From the cell containing the given text, extract its center point as (x, y) coordinate. 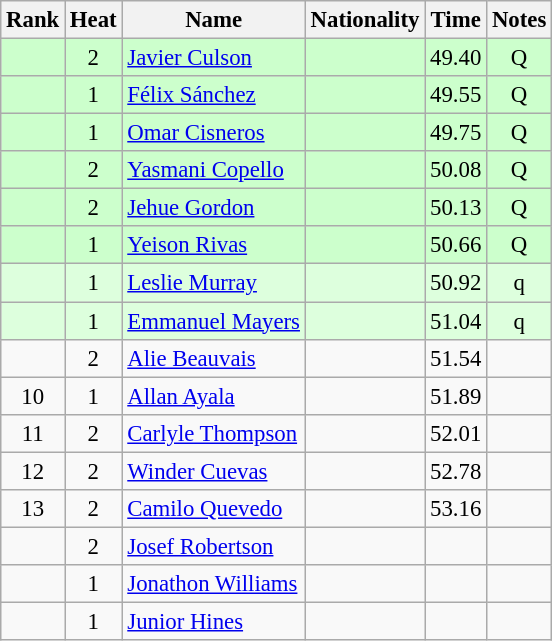
Junior Hines (214, 621)
Javier Culson (214, 58)
52.01 (456, 433)
Yasmani Copello (214, 170)
10 (33, 396)
Jehue Gordon (214, 208)
50.66 (456, 245)
49.75 (456, 133)
13 (33, 509)
Winder Cuevas (214, 471)
52.78 (456, 471)
Jonathon Williams (214, 584)
50.13 (456, 208)
Nationality (364, 20)
Yeison Rivas (214, 245)
51.04 (456, 321)
11 (33, 433)
50.92 (456, 283)
Heat (94, 20)
Omar Cisneros (214, 133)
Emmanuel Mayers (214, 321)
Alie Beauvais (214, 358)
50.08 (456, 170)
Camilo Quevedo (214, 509)
Rank (33, 20)
51.54 (456, 358)
51.89 (456, 396)
Name (214, 20)
Carlyle Thompson (214, 433)
Josef Robertson (214, 546)
49.55 (456, 95)
Félix Sánchez (214, 95)
Leslie Murray (214, 283)
Notes (520, 20)
Time (456, 20)
Allan Ayala (214, 396)
53.16 (456, 509)
49.40 (456, 58)
12 (33, 471)
